Extract the [x, y] coordinate from the center of the cell holding the provided text.  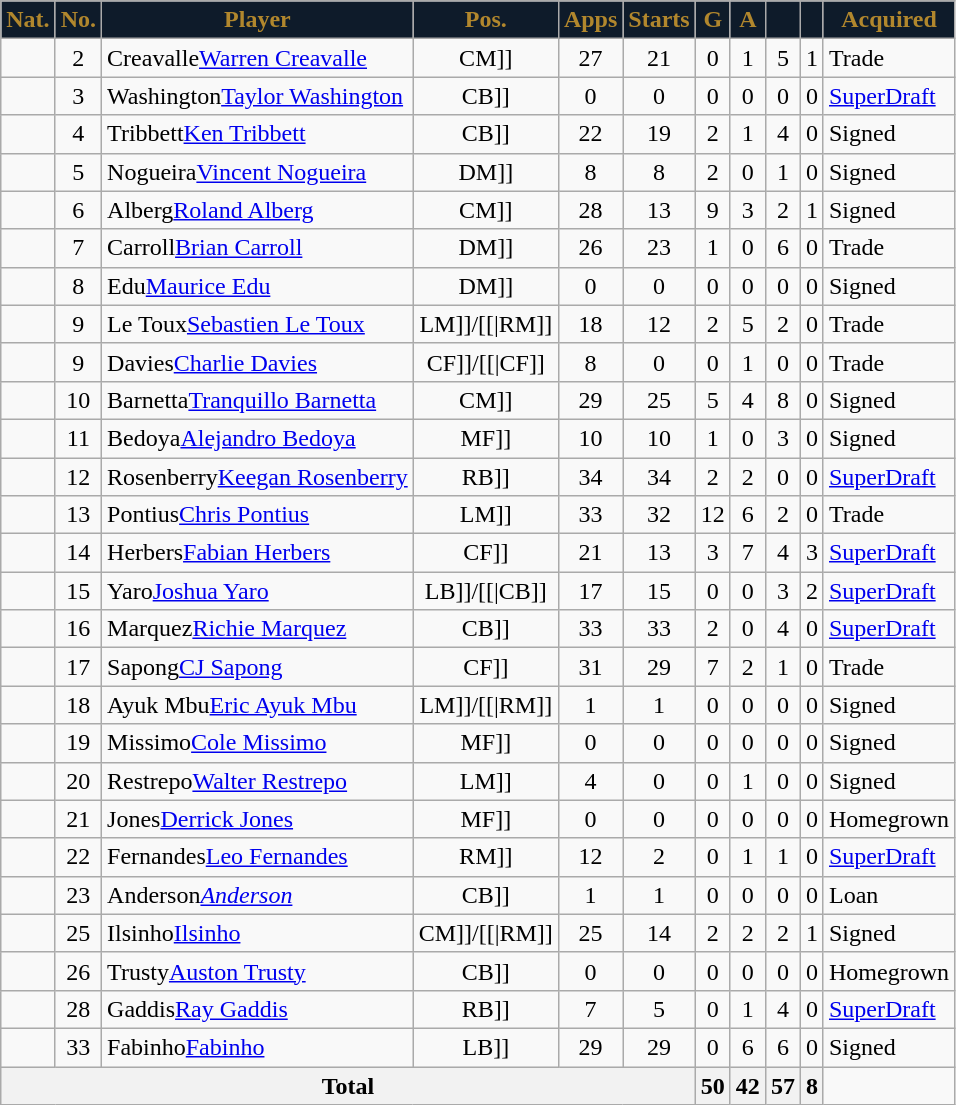
AlbergRoland Alberg [258, 210]
CarrollBrian Carroll [258, 248]
57 [782, 1085]
Nat. [28, 20]
16 [78, 629]
FabinhoFabinho [258, 1047]
WashingtonTaylor Washington [258, 96]
No. [78, 20]
DaviesCharlie Davies [258, 362]
TrustyAuston Trusty [258, 971]
Pos. [486, 20]
CF]]/[[|CF]] [486, 362]
20 [78, 781]
SapongCJ Sapong [258, 667]
G [712, 20]
Starts [659, 20]
A [748, 20]
MissimoCole Missimo [258, 743]
AndersonAnderson [258, 895]
31 [590, 667]
LB]]/[[|CB]] [486, 591]
Total [348, 1085]
RM]] [486, 857]
CreavalleWarren Creavalle [258, 58]
BedoyaAlejandro Bedoya [258, 438]
Acquired [888, 20]
EduMaurice Edu [258, 286]
50 [712, 1085]
GaddisRay Gaddis [258, 1009]
PontiusChris Pontius [258, 515]
HerbersFabian Herbers [258, 553]
IlsinhoIlsinho [258, 933]
TribbettKen Tribbett [258, 134]
MarquezRichie Marquez [258, 629]
32 [659, 515]
Player [258, 20]
27 [590, 58]
CM]]/[[|RM]] [486, 933]
Ayuk MbuEric Ayuk Mbu [258, 705]
JonesDerrick Jones [258, 819]
Loan [888, 895]
RestrepoWalter Restrepo [258, 781]
Le TouxSebastien Le Toux [258, 324]
Apps [590, 20]
42 [748, 1085]
RosenberryKeegan Rosenberry [258, 477]
BarnettaTranquillo Barnetta [258, 400]
11 [78, 438]
FernandesLeo Fernandes [258, 857]
NogueiraVincent Nogueira [258, 172]
LB]] [486, 1047]
YaroJoshua Yaro [258, 591]
